Determine the (X, Y) coordinate at the center of the cell enclosing the given text.  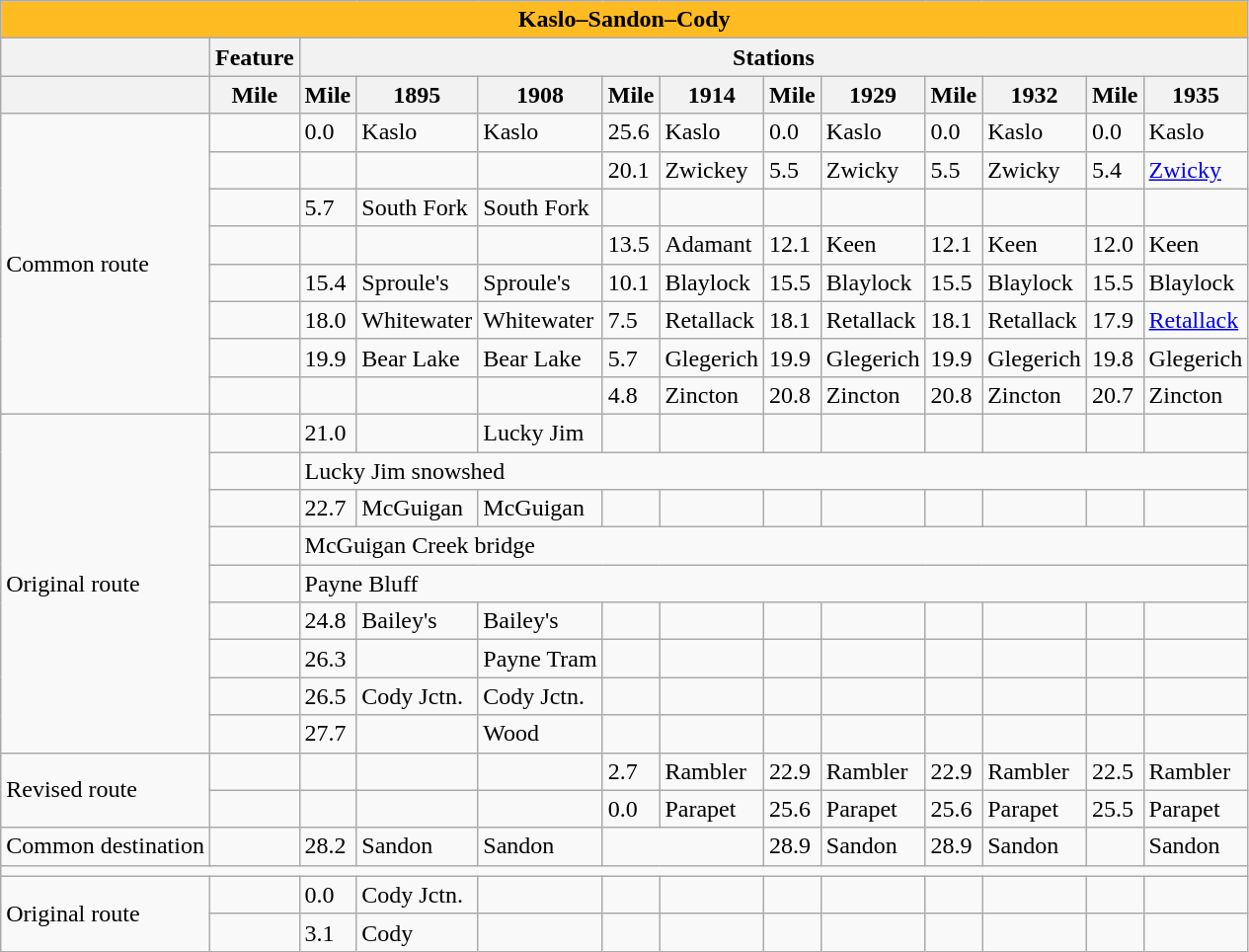
Kaslo–Sandon–Cody (624, 20)
27.7 (328, 734)
18.0 (328, 320)
7.5 (631, 320)
Stations (774, 57)
17.9 (1115, 320)
28.2 (328, 846)
Common route (106, 264)
25.5 (1115, 809)
1908 (540, 95)
Feature (255, 57)
20.7 (1115, 395)
21.0 (328, 433)
Payne Bluff (774, 584)
Adamant (712, 245)
2.7 (631, 771)
McGuigan Creek bridge (774, 546)
22.5 (1115, 771)
5.4 (1115, 170)
1935 (1196, 95)
1914 (712, 95)
Zwickey (712, 170)
15.4 (328, 282)
13.5 (631, 245)
Revised route (106, 790)
Lucky Jim (540, 433)
1929 (873, 95)
Lucky Jim snowshed (774, 471)
1895 (417, 95)
20.1 (631, 170)
1932 (1035, 95)
4.8 (631, 395)
12.0 (1115, 245)
22.7 (328, 509)
19.8 (1115, 357)
10.1 (631, 282)
Common destination (106, 846)
Cody (417, 932)
Wood (540, 734)
26.5 (328, 696)
26.3 (328, 659)
Payne Tram (540, 659)
24.8 (328, 621)
3.1 (328, 932)
